Return the [x, y] coordinate for the center point of the cell that contains the specified text.  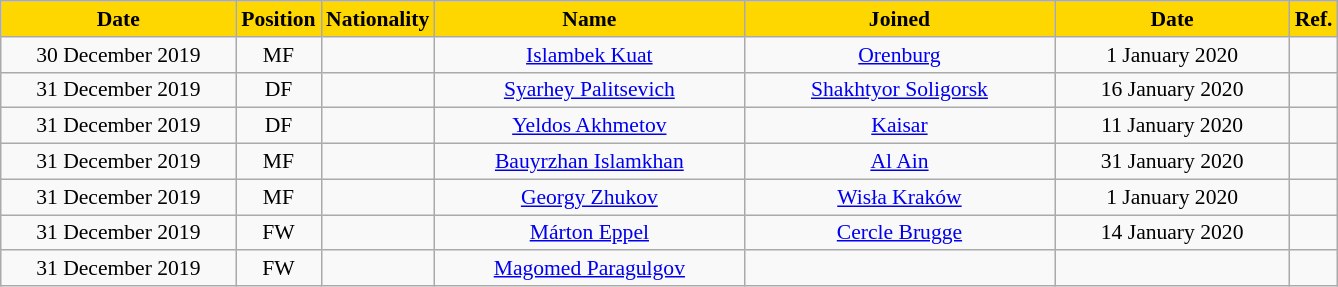
Orenburg [899, 55]
Magomed Paragulgov [589, 269]
Shakhtyor Soligorsk [899, 90]
30 December 2019 [118, 55]
Wisła Kraków [899, 197]
Georgy Zhukov [589, 197]
Bauyrzhan Islamkhan [589, 162]
Syarhey Palitsevich [589, 90]
Cercle Brugge [899, 233]
16 January 2020 [1172, 90]
Islambek Kuat [589, 55]
Yeldos Akhmetov [589, 126]
31 January 2020 [1172, 162]
Nationality [378, 19]
Márton Eppel [589, 233]
Ref. [1314, 19]
14 January 2020 [1172, 233]
Name [589, 19]
11 January 2020 [1172, 126]
Joined [899, 19]
Position [278, 19]
Al Ain [899, 162]
Kaisar [899, 126]
